From the cell containing the given text, extract its center point as [x, y] coordinate. 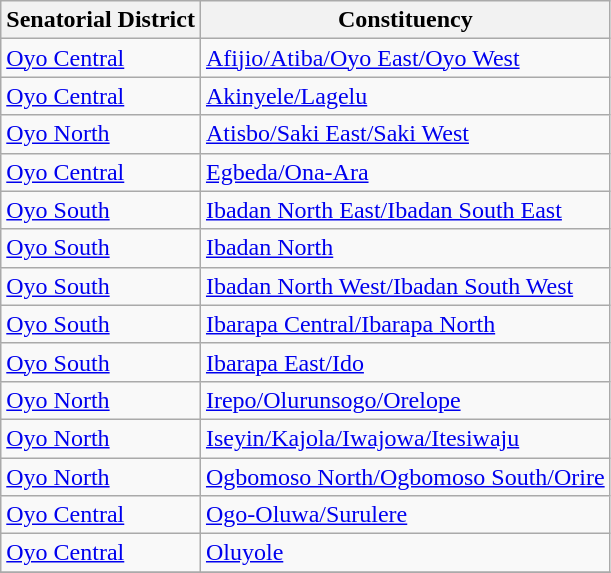
Akinyele/Lagelu [405, 96]
Ibadan North [405, 248]
Ogo-Oluwa/Surulere [405, 515]
Irepo/Olurunsogo/Orelope [405, 400]
Senatorial District [101, 20]
Atisbo/Saki East/Saki West [405, 134]
Ibarapa East/Ido [405, 362]
Ibadan North East/Ibadan South East [405, 210]
Ogbomoso North/Ogbomoso South/Orire [405, 477]
Afijio/Atiba/Oyo East/Oyo West [405, 58]
Constituency [405, 20]
Iseyin/Kajola/Iwajowa/Itesiwaju [405, 438]
Ibarapa Central/Ibarapa North [405, 324]
Ibadan North West/Ibadan South West [405, 286]
Oluyole [405, 553]
Egbeda/Ona-Ara [405, 172]
